Detect which cell encompasses the target text, then output its (x, y) center coordinate. 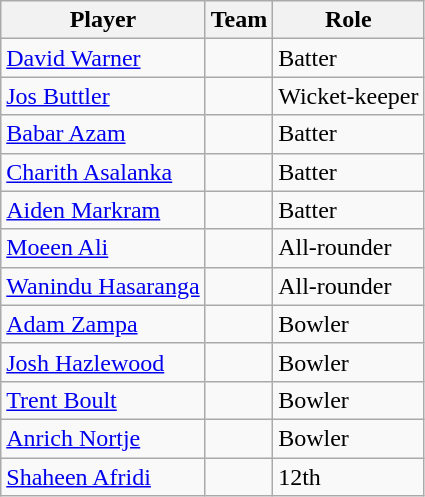
Moeen Ali (103, 248)
Role (348, 20)
David Warner (103, 58)
Anrich Nortje (103, 438)
Jos Buttler (103, 96)
Josh Hazlewood (103, 362)
Team (239, 20)
Charith Asalanka (103, 172)
Player (103, 20)
12th (348, 477)
Aiden Markram (103, 210)
Babar Azam (103, 134)
Wicket-keeper (348, 96)
Shaheen Afridi (103, 477)
Adam Zampa (103, 324)
Trent Boult (103, 400)
Wanindu Hasaranga (103, 286)
